Pinpoint the cell where the given text exists, returning its (X, Y) midpoint coordinate. 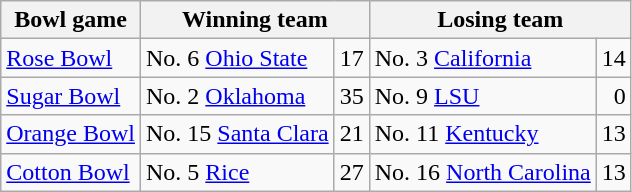
Cotton Bowl (71, 172)
No. 9 LSU (482, 96)
No. 5 Rice (237, 172)
No. 2 Oklahoma (237, 96)
No. 3 California (482, 58)
No. 11 Kentucky (482, 134)
17 (352, 58)
Winning team (254, 20)
21 (352, 134)
Losing team (500, 20)
Sugar Bowl (71, 96)
0 (614, 96)
Bowl game (71, 20)
No. 15 Santa Clara (237, 134)
Orange Bowl (71, 134)
No. 6 Ohio State (237, 58)
35 (352, 96)
27 (352, 172)
Rose Bowl (71, 58)
No. 16 North Carolina (482, 172)
14 (614, 58)
